Output the (X, Y) coordinate of the center of the cell containing the given text.  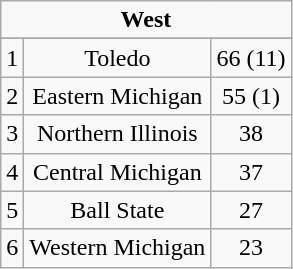
Northern Illinois (118, 134)
1 (12, 58)
37 (251, 172)
2 (12, 96)
Toledo (118, 58)
5 (12, 210)
4 (12, 172)
Ball State (118, 210)
66 (11) (251, 58)
Western Michigan (118, 248)
38 (251, 134)
3 (12, 134)
6 (12, 248)
West (146, 20)
Eastern Michigan (118, 96)
55 (1) (251, 96)
27 (251, 210)
23 (251, 248)
Central Michigan (118, 172)
